For the text-containing cell, return its midpoint in [X, Y] coordinate format. 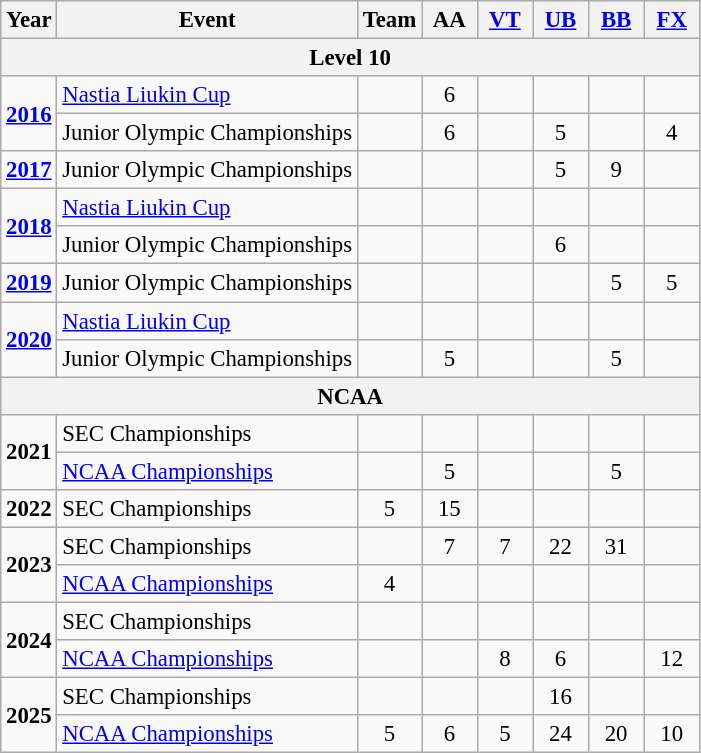
UB [561, 20]
2016 [29, 114]
AA [450, 20]
2019 [29, 283]
22 [561, 546]
2025 [29, 716]
20 [616, 734]
15 [450, 509]
2020 [29, 340]
2022 [29, 509]
24 [561, 734]
Year [29, 20]
8 [505, 659]
2023 [29, 564]
FX [672, 20]
2024 [29, 640]
31 [616, 546]
10 [672, 734]
2018 [29, 226]
16 [561, 697]
Level 10 [350, 58]
2017 [29, 170]
Team [389, 20]
Event [207, 20]
BB [616, 20]
NCAA [350, 396]
12 [672, 659]
VT [505, 20]
2021 [29, 452]
9 [616, 170]
